Output the (x, y) coordinate of the center of the cell containing the given text.  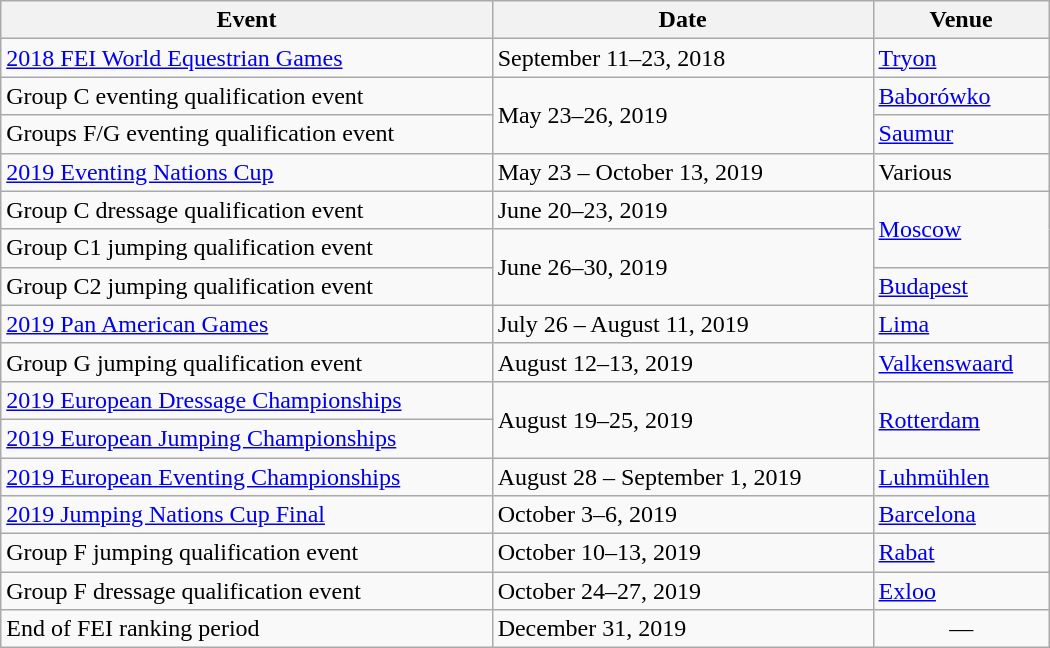
May 23–26, 2019 (682, 115)
Baborówko (961, 96)
2019 European Jumping Championships (246, 438)
Group C2 jumping qualification event (246, 286)
Venue (961, 20)
2019 Jumping Nations Cup Final (246, 515)
2019 Eventing Nations Cup (246, 172)
Event (246, 20)
— (961, 629)
Group G jumping qualification event (246, 362)
Rotterdam (961, 419)
Lima (961, 324)
2018 FEI World Equestrian Games (246, 58)
Saumur (961, 134)
Date (682, 20)
Various (961, 172)
June 20–23, 2019 (682, 210)
2019 Pan American Games (246, 324)
Rabat (961, 553)
October 10–13, 2019 (682, 553)
September 11–23, 2018 (682, 58)
August 19–25, 2019 (682, 419)
June 26–30, 2019 (682, 267)
Exloo (961, 591)
Valkenswaard (961, 362)
August 12–13, 2019 (682, 362)
Group C eventing qualification event (246, 96)
Luhmühlen (961, 477)
Tryon (961, 58)
December 31, 2019 (682, 629)
August 28 – September 1, 2019 (682, 477)
Groups F/G eventing qualification event (246, 134)
Group F dressage qualification event (246, 591)
2019 European Eventing Championships (246, 477)
May 23 – October 13, 2019 (682, 172)
2019 European Dressage Championships (246, 400)
July 26 – August 11, 2019 (682, 324)
October 24–27, 2019 (682, 591)
Group F jumping qualification event (246, 553)
Budapest (961, 286)
Group C1 jumping qualification event (246, 248)
Group C dressage qualification event (246, 210)
Barcelona (961, 515)
End of FEI ranking period (246, 629)
Moscow (961, 229)
October 3–6, 2019 (682, 515)
